Find where the given text appears and provide that cell's center as (x, y) coordinate. 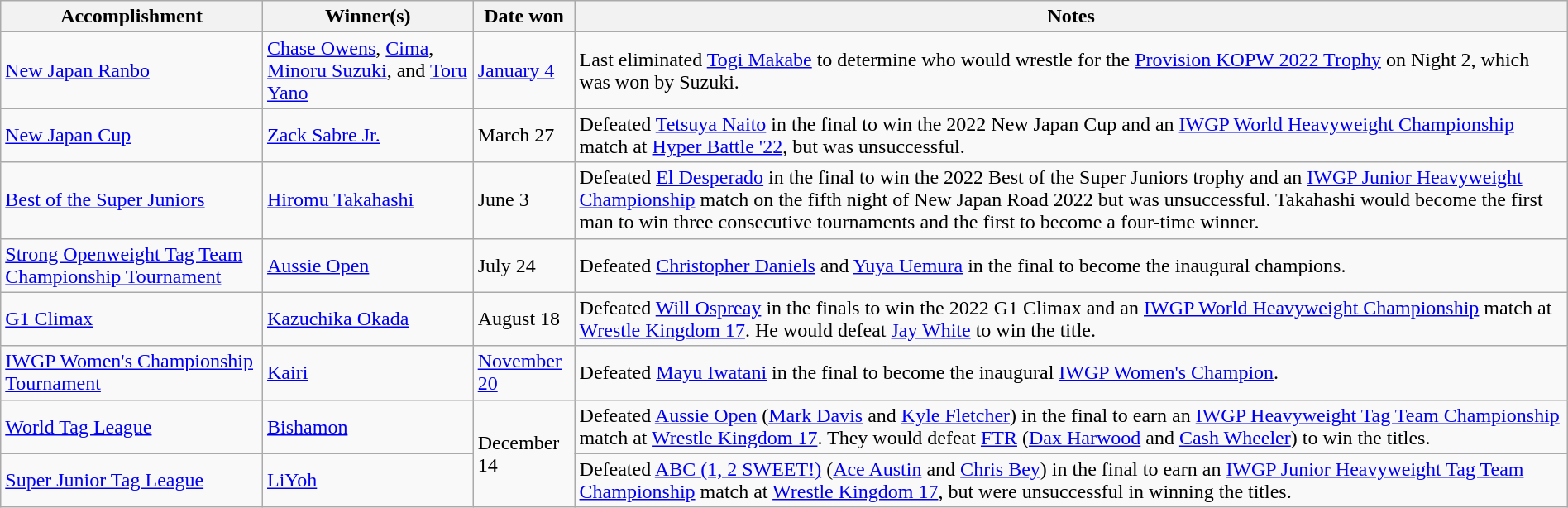
Accomplishment (132, 17)
August 18 (524, 319)
March 27 (524, 136)
LiYoh (369, 480)
Last eliminated Togi Makabe to determine who would wrestle for the Provision KOPW 2022 Trophy on Night 2, which was won by Suzuki. (1071, 70)
Strong Openweight Tag Team Championship Tournament (132, 265)
G1 Climax (132, 319)
Super Junior Tag League (132, 480)
Aussie Open (369, 265)
Zack Sabre Jr. (369, 136)
Kazuchika Okada (369, 319)
Winner(s) (369, 17)
Notes (1071, 17)
November 20 (524, 372)
January 4 (524, 70)
Best of the Super Juniors (132, 200)
Date won (524, 17)
New Japan Ranbo (132, 70)
December 14 (524, 453)
Defeated Christopher Daniels and Yuya Uemura in the final to become the inaugural champions. (1071, 265)
Chase Owens, Cima, Minoru Suzuki, and Toru Yano (369, 70)
New Japan Cup (132, 136)
IWGP Women's Championship Tournament (132, 372)
June 3 (524, 200)
Bishamon (369, 427)
Defeated Mayu Iwatani in the final to become the inaugural IWGP Women's Champion. (1071, 372)
Kairi (369, 372)
July 24 (524, 265)
Hiromu Takahashi (369, 200)
World Tag League (132, 427)
